Provide the (X, Y) coordinate of the cell's center where the given text is located.  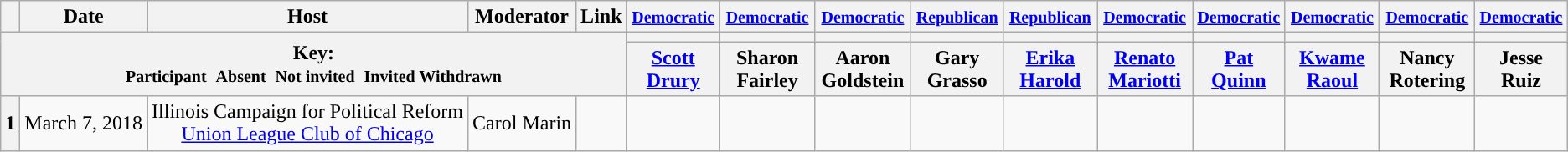
Pat Quinn (1239, 68)
Gary Grasso (957, 68)
Aaron Goldstein (863, 68)
Key: Participant Absent Not invited Invited Withdrawn (313, 64)
Link (601, 17)
March 7, 2018 (84, 124)
1 (10, 124)
Sharon Fairley (767, 68)
Carol Marin (523, 124)
Erika Harold (1050, 68)
Kwame Raoul (1332, 68)
Date (84, 17)
Host (308, 17)
Renato Mariotti (1145, 68)
Moderator (523, 17)
Scott Drury (673, 68)
Illinois Campaign for Political ReformUnion League Club of Chicago (308, 124)
Nancy Rotering (1427, 68)
Jesse Ruiz (1521, 68)
